For the text-containing cell, return its midpoint in [x, y] coordinate format. 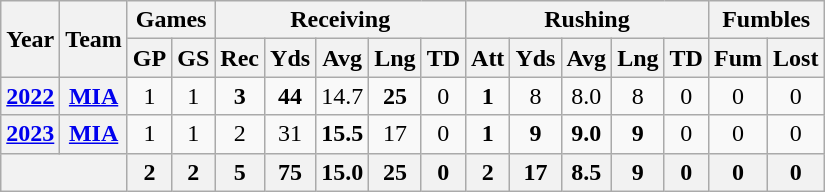
44 [290, 96]
Att [488, 58]
Team [94, 39]
5 [240, 172]
8.0 [586, 96]
15.5 [342, 134]
GS [194, 58]
Receiving [340, 20]
2022 [30, 96]
75 [290, 172]
3 [240, 96]
Rec [240, 58]
15.0 [342, 172]
GP [149, 58]
31 [290, 134]
14.7 [342, 96]
Fumbles [766, 20]
Games [170, 20]
8.5 [586, 172]
Year [30, 39]
Lost [796, 58]
2023 [30, 134]
9.0 [586, 134]
Rushing [588, 20]
Fum [738, 58]
